Pinpoint the cell where the given text exists, returning its [x, y] midpoint coordinate. 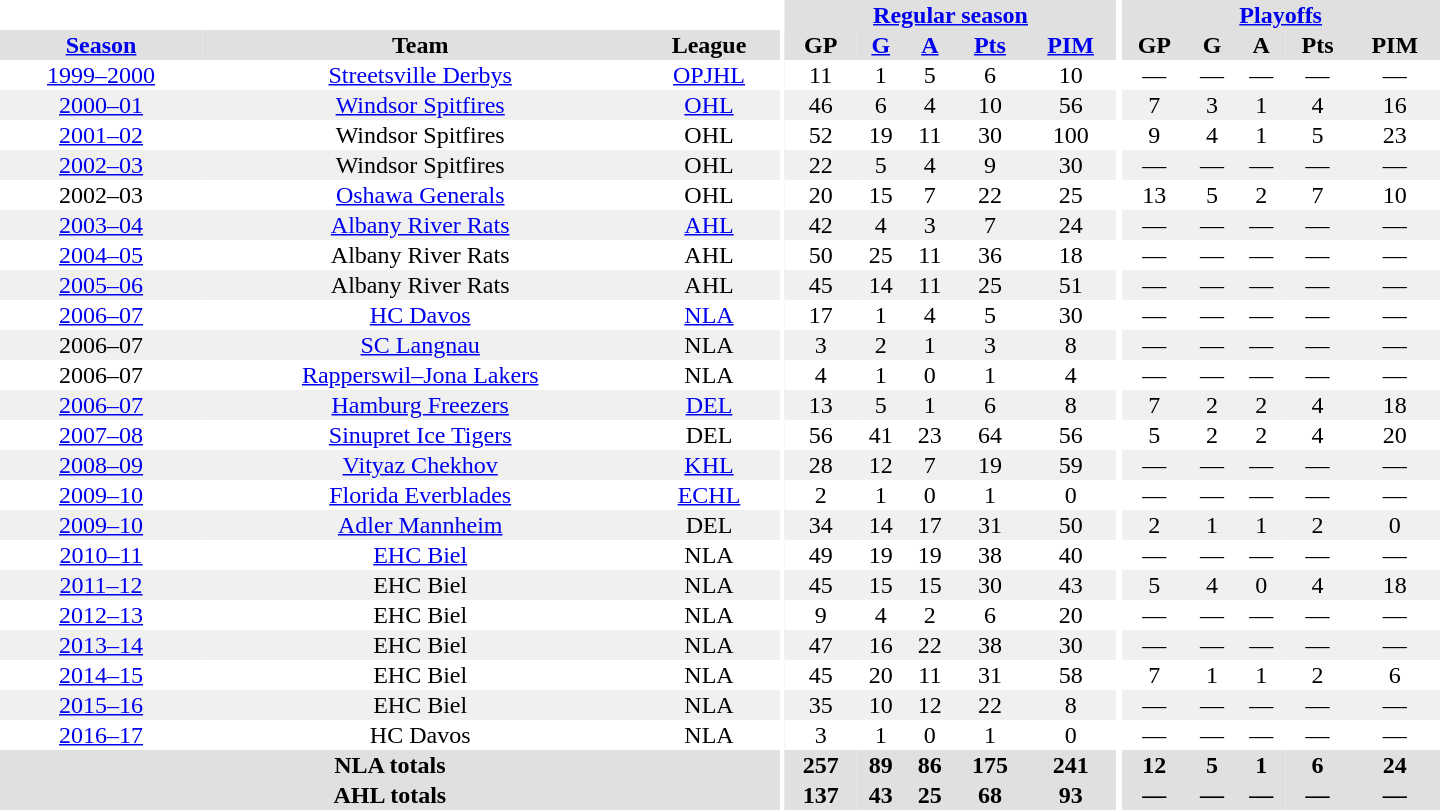
Sinupret Ice Tigers [420, 435]
2000–01 [101, 105]
2016–17 [101, 735]
51 [1070, 285]
40 [1070, 555]
2001–02 [101, 135]
58 [1070, 675]
2005–06 [101, 285]
47 [820, 645]
Season [101, 45]
2008–09 [101, 465]
2003–04 [101, 225]
AHL totals [390, 795]
SC Langnau [420, 345]
86 [930, 765]
Rapperswil–Jona Lakers [420, 375]
52 [820, 135]
175 [990, 765]
Adler Mannheim [420, 525]
Oshawa Generals [420, 195]
2011–12 [101, 585]
46 [820, 105]
59 [1070, 465]
36 [990, 255]
NLA totals [390, 765]
34 [820, 525]
28 [820, 465]
68 [990, 795]
2014–15 [101, 675]
Team [420, 45]
2013–14 [101, 645]
Vityaz Chekhov [420, 465]
Regular season [950, 15]
49 [820, 555]
2007–08 [101, 435]
257 [820, 765]
137 [820, 795]
1999–2000 [101, 75]
OPJHL [708, 75]
64 [990, 435]
93 [1070, 795]
Hamburg Freezers [420, 405]
2012–13 [101, 615]
241 [1070, 765]
League [708, 45]
42 [820, 225]
89 [880, 765]
41 [880, 435]
2010–11 [101, 555]
100 [1070, 135]
Playoffs [1280, 15]
2004–05 [101, 255]
35 [820, 705]
ECHL [708, 495]
KHL [708, 465]
2015–16 [101, 705]
Streetsville Derbys [420, 75]
Florida Everblades [420, 495]
